Scan for the cell matching the given text and deliver its (X, Y) coordinate at center. 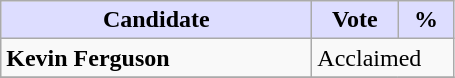
% (426, 20)
Vote (355, 20)
Kevin Ferguson (156, 58)
Candidate (156, 20)
Acclaimed (383, 58)
